Output the [X, Y] coordinate of the center of the cell containing the given text.  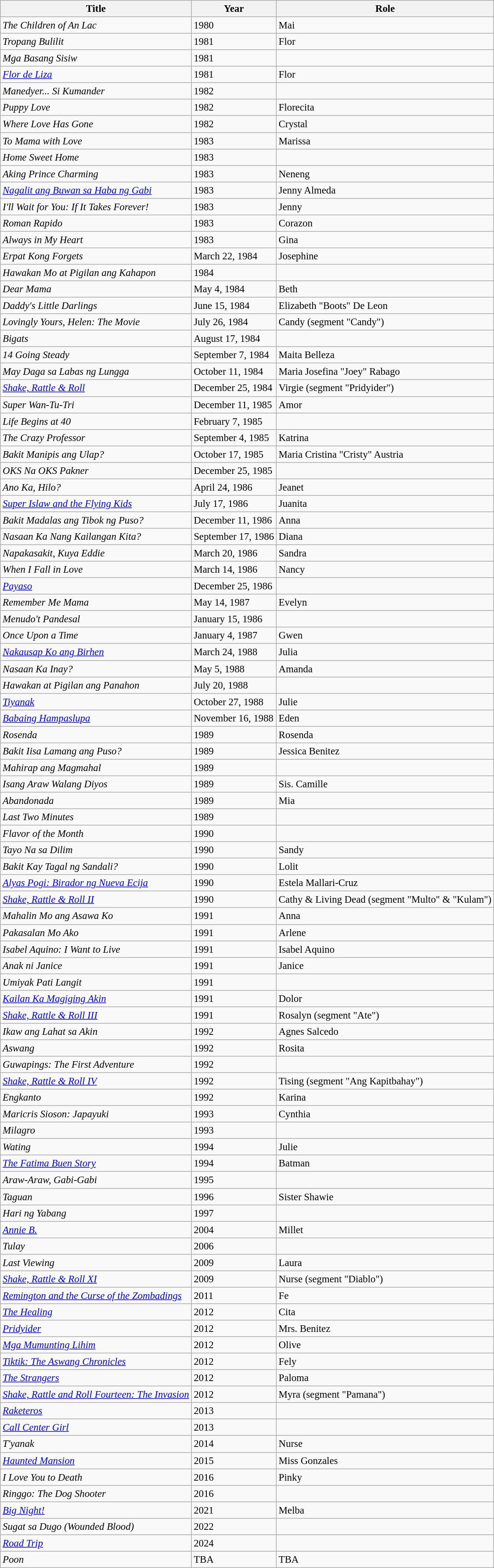
Ringgo: The Dog Shooter [96, 1493]
Manedyer... Si Kumander [96, 91]
Bakit Iisa Lamang ang Puso? [96, 751]
Bakit Manipis ang Ulap? [96, 454]
January 4, 1987 [234, 636]
2004 [234, 1230]
Title [96, 9]
Julia [385, 652]
Paloma [385, 1378]
Milagro [96, 1130]
February 7, 1985 [234, 421]
Aswang [96, 1048]
August 17, 1984 [234, 339]
1980 [234, 25]
OKS Na OKS Pakner [96, 471]
Pinky [385, 1477]
Isabel Aquino: I Want to Live [96, 949]
Mahalin Mo ang Asawa Ko [96, 916]
Erpat Kong Forgets [96, 256]
Role [385, 9]
Olive [385, 1345]
Payaso [96, 586]
Maricris Sioson: Japayuki [96, 1114]
Big Night! [96, 1510]
Mrs. Benitez [385, 1328]
14 Going Steady [96, 355]
Fe [385, 1295]
Millet [385, 1230]
Rosalyn (segment "Ate") [385, 1015]
Diana [385, 537]
Virgie (segment "Pridyider") [385, 388]
Babaing Hampaslupa [96, 718]
March 20, 1986 [234, 553]
March 24, 1988 [234, 652]
Remington and the Curse of the Zombadings [96, 1295]
Kailan Ka Magiging Akin [96, 999]
Sister Shawie [385, 1197]
2015 [234, 1460]
Life Begins at 40 [96, 421]
Laura [385, 1263]
Raketeros [96, 1411]
Hari ng Yabang [96, 1213]
Daddy's Little Darlings [96, 306]
Elizabeth "Boots" De Leon [385, 306]
When I Fall in Love [96, 570]
Guwapings: The First Adventure [96, 1065]
Mahirap ang Magmahal [96, 768]
1984 [234, 273]
Haunted Mansion [96, 1460]
Once Upon a Time [96, 636]
Gwen [385, 636]
Tiyanak [96, 702]
2014 [234, 1444]
Fely [385, 1362]
May 4, 1984 [234, 289]
Abandonada [96, 800]
Nasaan Ka Nang Kailangan Kita? [96, 537]
Tropang Bulilit [96, 42]
Bigats [96, 339]
Karina [385, 1098]
Arlene [385, 933]
Maria Josefina "Joey" Rabago [385, 372]
2011 [234, 1295]
Shake, Rattle & Roll [96, 388]
Last Viewing [96, 1263]
Lolit [385, 867]
Nakausap Ko ang Birhen [96, 652]
Nancy [385, 570]
December 25, 1984 [234, 388]
Cita [385, 1312]
Crystal [385, 124]
Nurse [385, 1444]
Mga Mumunting Lihim [96, 1345]
Ano Ka, Hilo? [96, 487]
Engkanto [96, 1098]
Jessica Benitez [385, 751]
Marissa [385, 141]
Florecita [385, 108]
May 5, 1988 [234, 669]
Alyas Pogi: Birador ng Nueva Ecija [96, 883]
Mga Basang Sisiw [96, 58]
Beth [385, 289]
Melba [385, 1510]
Roman Rapido [96, 223]
Jeanet [385, 487]
Maria Cristina "Cristy" Austria [385, 454]
Flavor of the Month [96, 834]
Agnes Salcedo [385, 1032]
Nasaan Ka Inay? [96, 669]
Super Islaw and the Flying Kids [96, 504]
Shake, Rattle & Roll III [96, 1015]
Where Love Has Gone [96, 124]
Super Wan-Tu-Tri [96, 405]
Estela Mallari-Cruz [385, 883]
June 15, 1984 [234, 306]
March 22, 1984 [234, 256]
Cynthia [385, 1114]
Gina [385, 240]
Umiyak Pati Langit [96, 982]
May Daga sa Labas ng Lungga [96, 372]
November 16, 1988 [234, 718]
March 14, 1986 [234, 570]
Taguan [96, 1197]
Puppy Love [96, 108]
Bakit Madalas ang Tibok ng Puso? [96, 520]
Araw-Araw, Gabi-Gabi [96, 1180]
Anak ni Janice [96, 965]
January 15, 1986 [234, 619]
Wating [96, 1147]
2024 [234, 1543]
Tising (segment "Ang Kapitbahay") [385, 1081]
Bakit Kay Tagal ng Sandali? [96, 867]
October 27, 1988 [234, 702]
2022 [234, 1527]
The Strangers [96, 1378]
Remember Me Mama [96, 603]
Mai [385, 25]
Napakasakit, Kuya Eddie [96, 553]
Shake, Rattle & Roll IV [96, 1081]
Sandra [385, 553]
October 17, 1985 [234, 454]
Katrina [385, 438]
Candy (segment "Candy") [385, 322]
Miss Gonzales [385, 1460]
December 25, 1986 [234, 586]
Year [234, 9]
Mia [385, 800]
Isabel Aquino [385, 949]
Tulay [96, 1246]
Shake, Rattle & Roll XI [96, 1279]
Always in My Heart [96, 240]
Annie B. [96, 1230]
July 20, 1988 [234, 685]
Aking Prince Charming [96, 174]
Nagalit ang Buwan sa Haba ng Gabi [96, 190]
Batman [385, 1163]
Dear Mama [96, 289]
Pakasalan Mo Ako [96, 933]
Last Two Minutes [96, 817]
Dolor [385, 999]
The Healing [96, 1312]
Home Sweet Home [96, 157]
I Love You to Death [96, 1477]
December 25, 1985 [234, 471]
Sandy [385, 850]
Flor de Liza [96, 75]
Sis. Camille [385, 784]
The Fatima Buen Story [96, 1163]
The Crazy Professor [96, 438]
1996 [234, 1197]
Isang Araw Walang Diyos [96, 784]
December 11, 1985 [234, 405]
Road Trip [96, 1543]
Maita Belleza [385, 355]
Janice [385, 965]
May 14, 1987 [234, 603]
Poon [96, 1560]
2021 [234, 1510]
I'll Wait for You: If It Takes Forever! [96, 207]
Shake, Rattle and Roll Fourteen: The Invasion [96, 1395]
To Mama with Love [96, 141]
Sugat sa Dugo (Wounded Blood) [96, 1527]
Myra (segment "Pamana") [385, 1395]
Juanita [385, 504]
July 26, 1984 [234, 322]
Jenny [385, 207]
Amor [385, 405]
Hawakan Mo at Pigilan ang Kahapon [96, 273]
Menudo't Pandesal [96, 619]
Call Center Girl [96, 1428]
The Children of An Lac [96, 25]
Nurse (segment "Diablo") [385, 1279]
Corazon [385, 223]
Ikaw ang Lahat sa Akin [96, 1032]
September 17, 1986 [234, 537]
Lovingly Yours, Helen: The Movie [96, 322]
September 4, 1985 [234, 438]
Hawakan at Pigilan ang Panahon [96, 685]
Josephine [385, 256]
September 7, 1984 [234, 355]
Eden [385, 718]
Jenny Almeda [385, 190]
Evelyn [385, 603]
July 17, 1986 [234, 504]
Amanda [385, 669]
Tiktik: The Aswang Chronicles [96, 1362]
T'yanak [96, 1444]
1995 [234, 1180]
Neneng [385, 174]
Rosita [385, 1048]
December 11, 1986 [234, 520]
2006 [234, 1246]
Shake, Rattle & Roll II [96, 900]
1997 [234, 1213]
Tayo Na sa Dilim [96, 850]
Cathy & Living Dead (segment "Multo" & "Kulam") [385, 900]
Pridyider [96, 1328]
April 24, 1986 [234, 487]
October 11, 1984 [234, 372]
